Scan for the cell matching the given text and deliver its [x, y] coordinate at center. 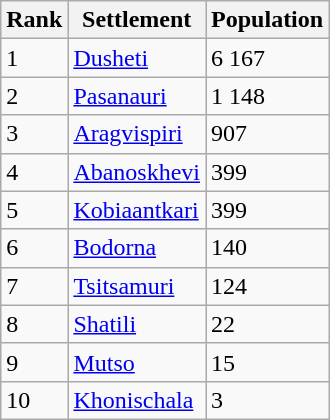
Tsitsamuri [137, 286]
Settlement [137, 20]
Population [268, 20]
5 [34, 210]
4 [34, 172]
Pasanauri [137, 96]
15 [268, 362]
2 [34, 96]
Khonischala [137, 400]
Shatili [137, 324]
907 [268, 134]
1 148 [268, 96]
6 [34, 248]
7 [34, 286]
124 [268, 286]
Dusheti [137, 58]
9 [34, 362]
22 [268, 324]
Abanoskhevi [137, 172]
Bodorna [137, 248]
Kobiaantkari [137, 210]
6 167 [268, 58]
8 [34, 324]
Rank [34, 20]
140 [268, 248]
Aragvispiri [137, 134]
Mutso [137, 362]
10 [34, 400]
1 [34, 58]
